Find where the given text appears and provide that cell's center as (x, y) coordinate. 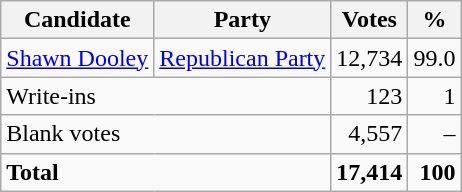
1 (434, 96)
4,557 (370, 134)
– (434, 134)
123 (370, 96)
Blank votes (166, 134)
Party (242, 20)
Write-ins (166, 96)
Republican Party (242, 58)
Shawn Dooley (78, 58)
100 (434, 172)
Votes (370, 20)
% (434, 20)
Candidate (78, 20)
Total (166, 172)
12,734 (370, 58)
99.0 (434, 58)
17,414 (370, 172)
